Determine the [x, y] coordinate at the center of the cell enclosing the given text.  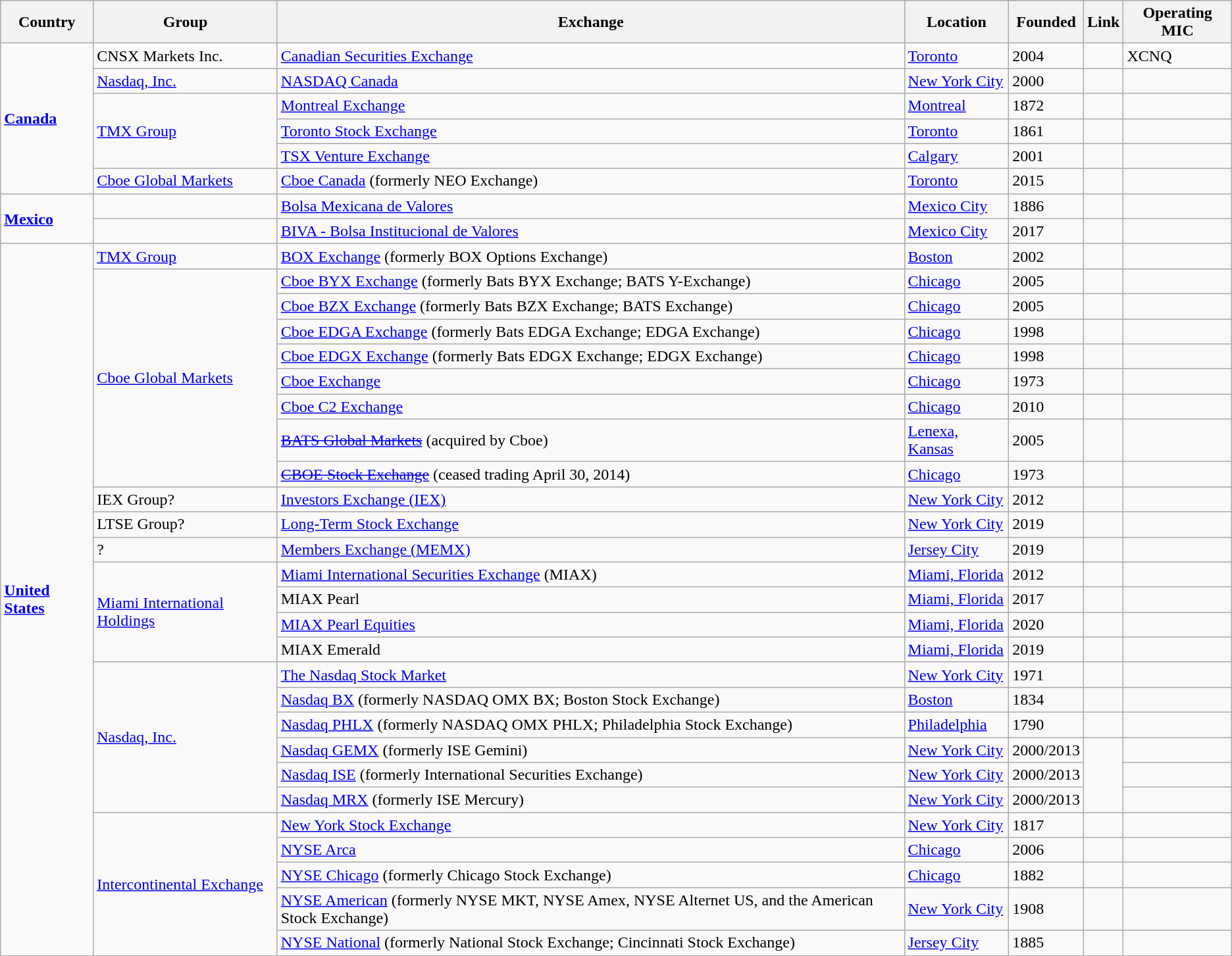
Members Exchange (MEMX) [591, 549]
1872 [1046, 106]
1886 [1046, 206]
XCNQ [1177, 56]
Cboe EDGX Exchange (formerly Bats EDGX Exchange; EDGX Exchange) [591, 357]
NASDAQ Canada [591, 81]
BATS Global Markets (acquired by Cboe) [591, 441]
CBOE Stock Exchange (ceased trading April 30, 2014) [591, 474]
Nasdaq BX (formerly NASDAQ OMX BX; Boston Stock Exchange) [591, 699]
Operating MIC [1177, 22]
Canada [47, 118]
Cboe Canada (formerly NEO Exchange) [591, 181]
LTSE Group? [186, 524]
United States [47, 599]
2010 [1046, 407]
Nasdaq ISE (formerly International Securities Exchange) [591, 775]
? [186, 549]
1885 [1046, 943]
Nasdaq MRX (formerly ISE Mercury) [591, 800]
Cboe BZX Exchange (formerly Bats BZX Exchange; BATS Exchange) [591, 306]
2002 [1046, 256]
1790 [1046, 724]
Bolsa Mexicana de Valores [591, 206]
Cboe C2 Exchange [591, 407]
Calgary [957, 156]
2020 [1046, 624]
2000 [1046, 81]
1817 [1046, 825]
TSX Venture Exchange [591, 156]
1834 [1046, 699]
Founded [1046, 22]
Toronto Stock Exchange [591, 131]
Montreal Exchange [591, 106]
Mexico [47, 218]
NYSE National (formerly National Stock Exchange; Cincinnati Stock Exchange) [591, 943]
MIAX Pearl Equities [591, 624]
The Nasdaq Stock Market [591, 674]
Group [186, 22]
NYSE Chicago (formerly Chicago Stock Exchange) [591, 875]
Lenexa, Kansas [957, 441]
2015 [1046, 181]
New York Stock Exchange [591, 825]
NYSE American (formerly NYSE MKT, NYSE Amex, NYSE Alternet US, and the American Stock Exchange) [591, 909]
1882 [1046, 875]
Nasdaq PHLX (formerly NASDAQ OMX PHLX; Philadelphia Stock Exchange) [591, 724]
Country [47, 22]
CNSX Markets Inc. [186, 56]
2004 [1046, 56]
Philadelphia [957, 724]
1971 [1046, 674]
Nasdaq GEMX (formerly ISE Gemini) [591, 749]
Miami International Securities Exchange (MIAX) [591, 574]
Exchange [591, 22]
Cboe Exchange [591, 382]
IEX Group? [186, 499]
Cboe EDGA Exchange (formerly Bats EDGA Exchange; EDGA Exchange) [591, 331]
Long-Term Stock Exchange [591, 524]
Location [957, 22]
MIAX Emerald [591, 649]
2006 [1046, 850]
1908 [1046, 909]
Montreal [957, 106]
1861 [1046, 131]
Cboe BYX Exchange (formerly Bats BYX Exchange; BATS Y-Exchange) [591, 281]
NYSE Arca [591, 850]
Investors Exchange (IEX) [591, 499]
2001 [1046, 156]
BIVA - Bolsa Institucional de Valores [591, 231]
Miami International Holdings [186, 612]
Link [1103, 22]
BOX Exchange (formerly BOX Options Exchange) [591, 256]
MIAX Pearl [591, 599]
Intercontinental Exchange [186, 884]
Canadian Securities Exchange [591, 56]
